Locate the cell with the specified text and output its (x, y) center coordinate. 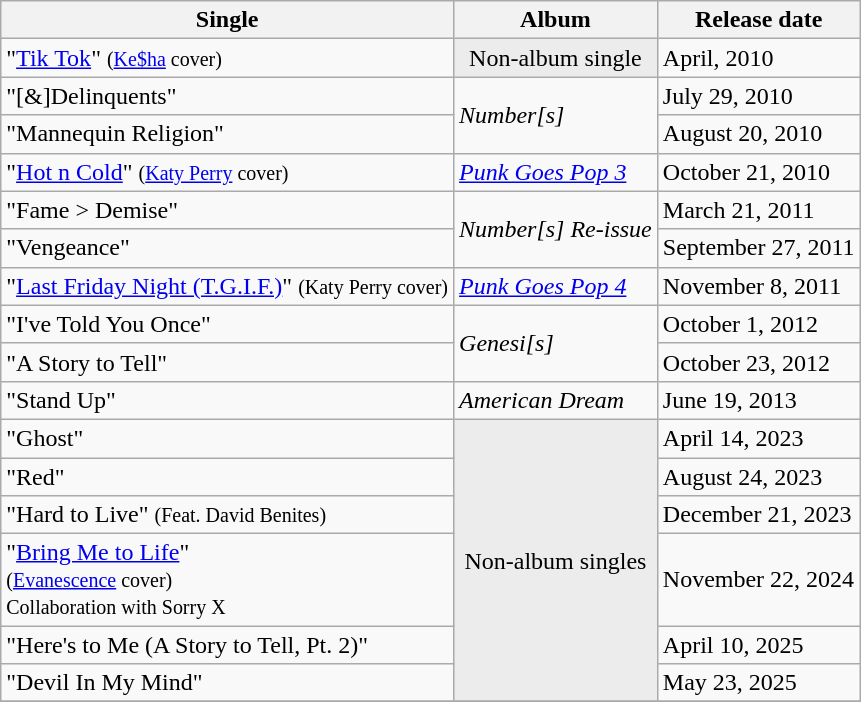
June 19, 2013 (758, 400)
"Mannequin Religion" (228, 134)
"Red" (228, 477)
Non-album singles (556, 560)
"Bring Me to Life" (Evanescence cover)Collaboration with Sorry X (228, 580)
Number[s] Re-issue (556, 229)
September 27, 2011 (758, 248)
American Dream (556, 400)
April, 2010 (758, 58)
Genesi[s] (556, 343)
"Ghost" (228, 438)
"I've Told You Once" (228, 324)
Punk Goes Pop 3 (556, 172)
"A Story to Tell" (228, 362)
"Here's to Me (A Story to Tell, Pt. 2)" (228, 645)
Album (556, 20)
Single (228, 20)
March 21, 2011 (758, 210)
Punk Goes Pop 4 (556, 286)
"[&]Delinquents" (228, 96)
"Devil In My Mind" (228, 683)
"Hard to Live" (Feat. David Benites) (228, 515)
April 10, 2025 (758, 645)
October 21, 2010 (758, 172)
April 14, 2023 (758, 438)
"Last Friday Night (T.G.I.F.)" (Katy Perry cover) (228, 286)
"Vengeance" (228, 248)
"Stand Up" (228, 400)
May 23, 2025 (758, 683)
Release date (758, 20)
Number[s] (556, 115)
October 1, 2012 (758, 324)
December 21, 2023 (758, 515)
August 24, 2023 (758, 477)
"Tik Tok" (Ke$ha cover) (228, 58)
November 8, 2011 (758, 286)
Non-album single (556, 58)
August 20, 2010 (758, 134)
"Fame > Demise" (228, 210)
October 23, 2012 (758, 362)
July 29, 2010 (758, 96)
November 22, 2024 (758, 580)
"Hot n Cold" (Katy Perry cover) (228, 172)
